Provide the (x, y) coordinate of the cell's center where the given text is located.  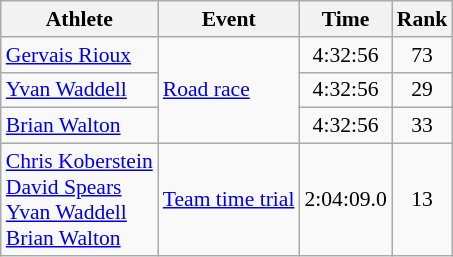
2:04:09.0 (345, 200)
73 (422, 55)
Rank (422, 19)
Gervais Rioux (80, 55)
Team time trial (229, 200)
Brian Walton (80, 126)
Road race (229, 90)
Athlete (80, 19)
13 (422, 200)
Event (229, 19)
Chris KobersteinDavid SpearsYvan WaddellBrian Walton (80, 200)
29 (422, 90)
Time (345, 19)
33 (422, 126)
Yvan Waddell (80, 90)
